Identify which cell holds the provided text, then report its (x, y) central coordinate. 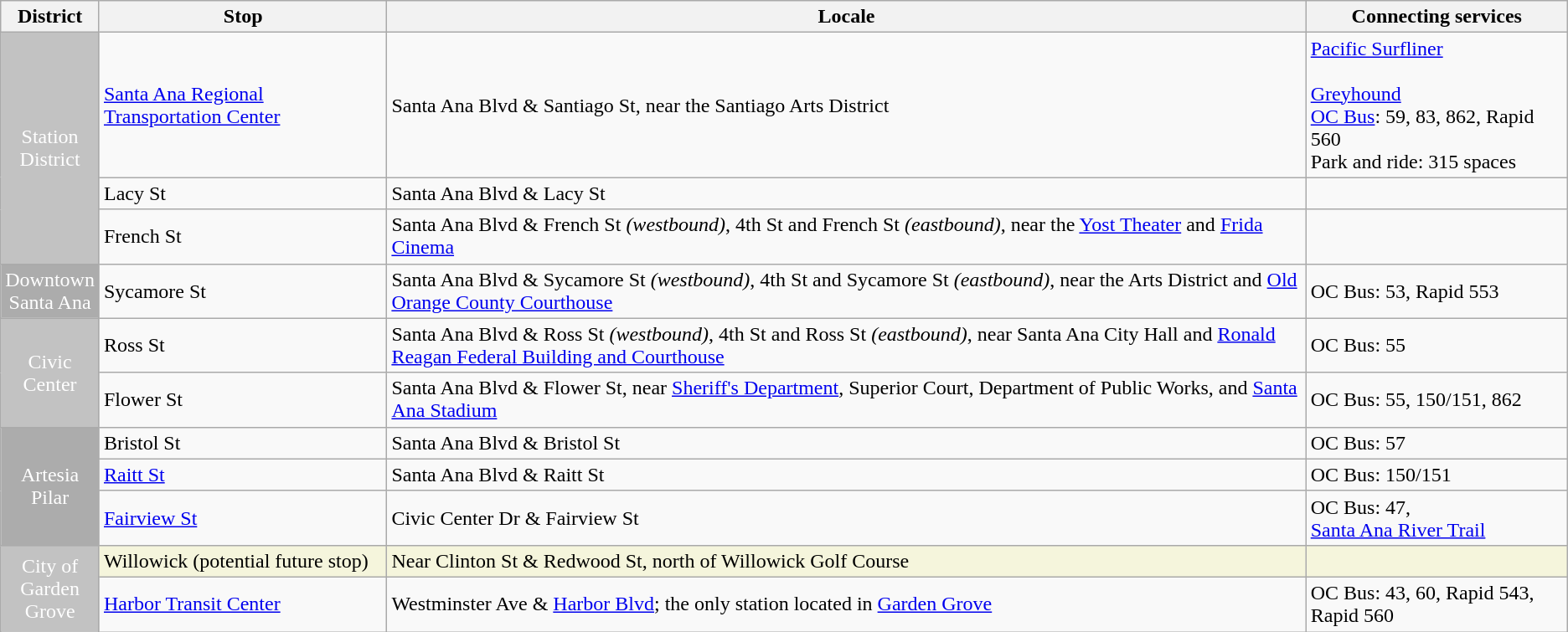
Santa Ana Blvd & Flower St, near Sheriff's Department, Superior Court, Department of Public Works, and Santa Ana Stadium (846, 400)
Santa Ana Blvd & Ross St (westbound), 4th St and Ross St (eastbound), near Santa Ana City Hall and Ronald Reagan Federal Building and Courthouse (846, 345)
Lacy St (243, 193)
Willowick (potential future stop) (243, 561)
Fairview St (243, 517)
OC Bus: 43, 60, Rapid 543, Rapid 560 (1436, 604)
Raitt St (243, 475)
District (50, 17)
Flower St (243, 400)
ArtesiaPilar (50, 486)
OC Bus: 57 (1436, 443)
Locale (846, 17)
Stop (243, 17)
Bristol St (243, 443)
Santa Ana Blvd & Bristol St (846, 443)
OC Bus: 53, Rapid 553 (1436, 291)
Ross St (243, 345)
OC Bus: 47, Santa Ana River Trail (1436, 517)
City of Garden Grove (50, 588)
DowntownSanta Ana (50, 291)
Santa Ana Regional Transportation Center (243, 105)
Santa Ana Blvd & Lacy St (846, 193)
Santa Ana Blvd & Raitt St (846, 475)
Sycamore St (243, 291)
Westminster Ave & Harbor Blvd; the only station located in Garden Grove (846, 604)
Near Clinton St & Redwood St, north of Willowick Golf Course (846, 561)
Connecting services (1436, 17)
Santa Ana Blvd & Sycamore St (westbound), 4th St and Sycamore St (eastbound), near the Arts District and Old Orange County Courthouse (846, 291)
Harbor Transit Center (243, 604)
Pacific Surfliner Greyhound OC Bus: 59, 83, 862, Rapid 560Park and ride: 315 spaces (1436, 105)
OC Bus: 55, 150/151, 862 (1436, 400)
French St (243, 236)
Santa Ana Blvd & French St (westbound), 4th St and French St (eastbound), near the Yost Theater and Frida Cinema (846, 236)
CivicCenter (50, 373)
Civic Center Dr & Fairview St (846, 517)
OC Bus: 55 (1436, 345)
Station District (50, 148)
OC Bus: 150/151 (1436, 475)
Santa Ana Blvd & Santiago St, near the Santiago Arts District (846, 105)
